Locate the cell with the specified text and output its (x, y) center coordinate. 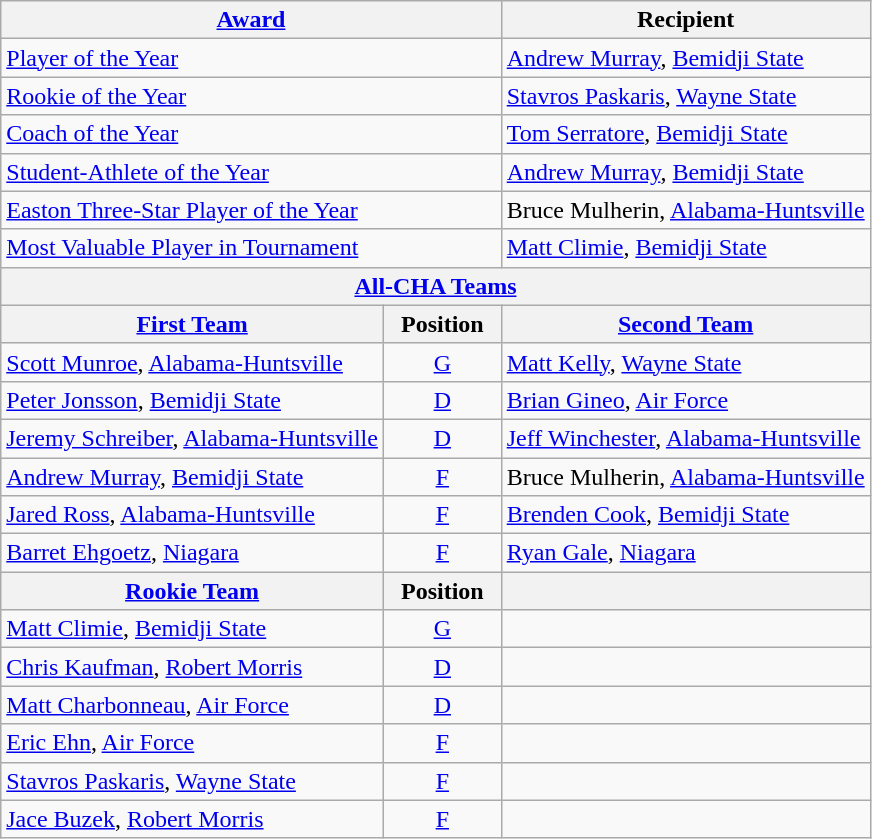
Student-Athlete of the Year (251, 172)
First Team (192, 324)
Matt Kelly, Wayne State (686, 362)
Peter Jonsson, Bemidji State (192, 400)
Rookie Team (192, 591)
Jeremy Schreiber, Alabama-Huntsville (192, 438)
Jared Ross, Alabama-Huntsville (192, 515)
Barret Ehgoetz, Niagara (192, 553)
Award (251, 20)
Easton Three-Star Player of the Year (251, 210)
Most Valuable Player in Tournament (251, 248)
Second Team (686, 324)
Jeff Winchester, Alabama-Huntsville (686, 438)
Scott Munroe, Alabama-Huntsville (192, 362)
Matt Charbonneau, Air Force (192, 705)
Jace Buzek, Robert Morris (192, 819)
Brian Gineo, Air Force (686, 400)
Recipient (686, 20)
Brenden Cook, Bemidji State (686, 515)
Eric Ehn, Air Force (192, 743)
Ryan Gale, Niagara (686, 553)
Player of the Year (251, 58)
All-CHA Teams (436, 286)
Chris Kaufman, Robert Morris (192, 667)
Rookie of the Year (251, 96)
Coach of the Year (251, 134)
Tom Serratore, Bemidji State (686, 134)
